Scan for the cell matching the given text and deliver its (x, y) coordinate at center. 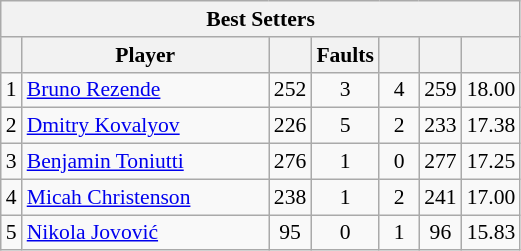
259 (440, 90)
Player (146, 55)
277 (440, 162)
17.25 (492, 162)
276 (290, 162)
96 (440, 233)
95 (290, 233)
252 (290, 90)
Faults (345, 55)
233 (440, 126)
Micah Christenson (146, 197)
17.00 (492, 197)
18.00 (492, 90)
Best Setters (261, 19)
226 (290, 126)
17.38 (492, 126)
Benjamin Toniutti (146, 162)
241 (440, 197)
Dmitry Kovalyov (146, 126)
238 (290, 197)
Nikola Jovović (146, 233)
Bruno Rezende (146, 90)
15.83 (492, 233)
